Capture the cell that displays the provided text and extract its [X, Y] central coordinate. 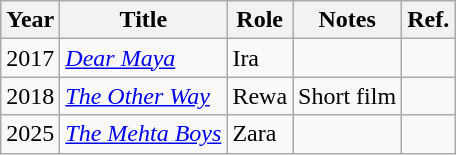
The Mehta Boys [144, 134]
2025 [30, 134]
2017 [30, 58]
Role [260, 20]
Dear Maya [144, 58]
Short film [348, 96]
Title [144, 20]
2018 [30, 96]
Zara [260, 134]
Rewa [260, 96]
Ira [260, 58]
The Other Way [144, 96]
Year [30, 20]
Ref. [428, 20]
Notes [348, 20]
